Find where the given text appears and provide that cell's center as [X, Y] coordinate. 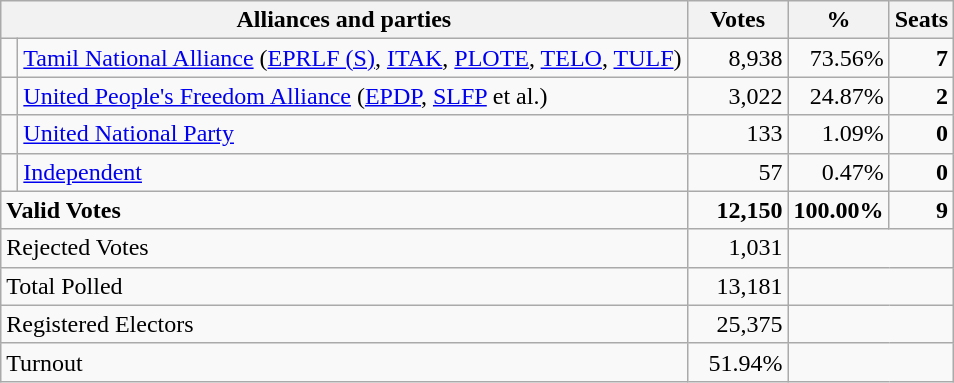
25,375 [738, 324]
0.47% [838, 172]
1,031 [738, 248]
2 [921, 96]
Seats [921, 20]
Tamil National Alliance (EPRLF (S), ITAK, PLOTE, TELO, TULF) [352, 58]
57 [738, 172]
Votes [738, 20]
Alliances and parties [344, 20]
Valid Votes [344, 210]
12,150 [738, 210]
Total Polled [344, 286]
Independent [352, 172]
9 [921, 210]
100.00% [838, 210]
1.09% [838, 134]
3,022 [738, 96]
73.56% [838, 58]
Turnout [344, 362]
% [838, 20]
Registered Electors [344, 324]
13,181 [738, 286]
United National Party [352, 134]
Rejected Votes [344, 248]
51.94% [738, 362]
7 [921, 58]
133 [738, 134]
24.87% [838, 96]
United People's Freedom Alliance (EPDP, SLFP et al.) [352, 96]
8,938 [738, 58]
